Find where the given text appears and provide that cell's center as [x, y] coordinate. 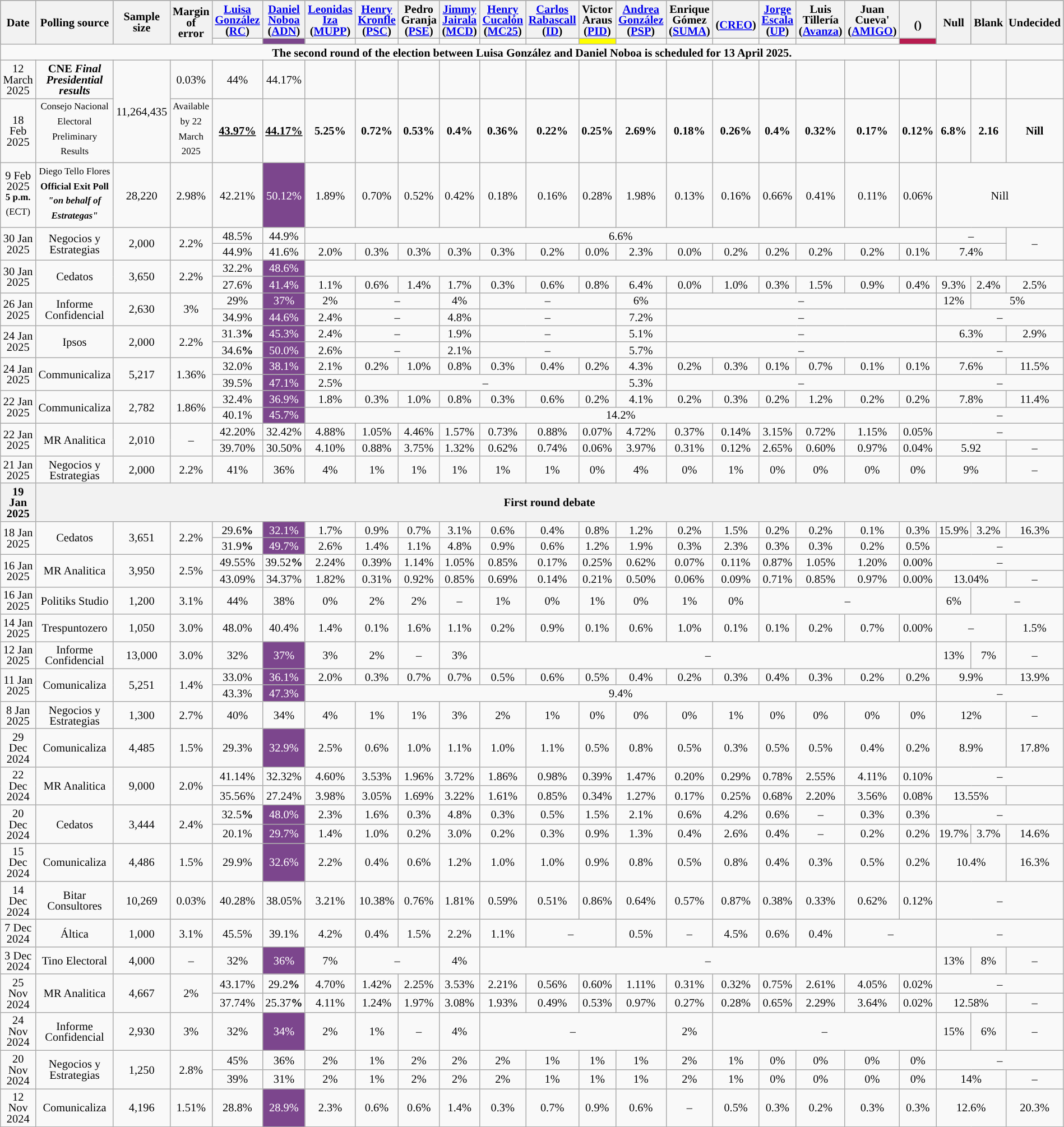
1.24% [377, 1003]
The second round of the election between Luisa González and Daniel Noboa is scheduled for 13 April 2025. [532, 52]
30.50% [284, 447]
0.42% [460, 195]
5% [1017, 300]
41.6% [284, 251]
14.2% [621, 415]
3,444 [141, 824]
0.86% [597, 900]
0.29% [736, 776]
2,630 [141, 309]
1.96% [419, 776]
32.9% [284, 748]
2.25% [419, 984]
1.3% [641, 833]
29.2% [284, 984]
3.56% [872, 795]
Henry Cucalón(MC25) [503, 19]
9,000 [141, 786]
2.7% [191, 715]
10.4% [971, 862]
29% [237, 300]
38.1% [284, 365]
9.9% [971, 677]
20 Dec 2024 [18, 824]
29.9% [237, 862]
0.13% [690, 195]
41.4% [284, 285]
0.76% [419, 900]
Undecided [1035, 22]
45.3% [284, 333]
Null [954, 22]
7 Dec 2024 [18, 933]
Carlos Rabascall(ID) [553, 19]
31% [284, 1079]
3.2% [988, 529]
3,650 [141, 276]
1.61% [503, 795]
0.09% [736, 578]
1.97% [419, 1003]
50.0% [284, 350]
0.57% [690, 900]
0.26% [736, 130]
0.75% [778, 984]
Áltica [75, 933]
3.97% [641, 447]
2.21% [503, 984]
28,220 [141, 195]
0.68% [778, 795]
26 Jan 2025 [18, 309]
1.51% [191, 1107]
11.4% [1035, 399]
14% [971, 1079]
48.5% [237, 235]
11.5% [1035, 365]
38% [284, 601]
4,485 [141, 748]
27.6% [237, 285]
12 March 2025 [18, 79]
3.7% [988, 833]
17.8% [1035, 748]
1.89% [330, 195]
4.10% [330, 447]
4.72% [641, 432]
Jorge Escala(UP) [778, 19]
20 Nov 2024 [18, 1069]
0.73% [503, 432]
28.8% [237, 1107]
4.46% [419, 432]
Date [18, 22]
19 Jan 2025 [18, 502]
(CREO) [736, 19]
4.1% [641, 399]
40.1% [237, 415]
3.64% [872, 1003]
0.66% [778, 195]
Polling source [75, 22]
0.50% [641, 578]
11,264,435 [141, 111]
47.3% [284, 693]
40.4% [284, 628]
2.9% [1035, 333]
9 Feb 2025 5 p.m. (ECT) [18, 195]
4.05% [872, 984]
1.15% [872, 432]
12.58% [971, 1003]
29.6% [237, 529]
4.70% [330, 984]
0.71% [778, 578]
40% [237, 715]
3,651 [141, 537]
18 Feb 2025 [18, 130]
32.0% [237, 365]
0.22% [553, 130]
20.3% [1035, 1107]
2.8% [191, 1069]
0.04% [918, 447]
2,782 [141, 407]
39.52% [284, 562]
Available by 22 March 2025 [191, 130]
Trespuntozero [75, 628]
45.7% [284, 415]
2.65% [778, 447]
1.32% [460, 447]
2.24% [330, 562]
25.37% [284, 1003]
3.22% [460, 795]
12 Nov 2024 [18, 1107]
3.15% [778, 432]
14 Dec 2024 [18, 900]
43.17% [237, 984]
6.8% [954, 130]
0.74% [553, 447]
18 Jan 2025 [18, 537]
5,217 [141, 374]
37.74% [237, 1003]
3,950 [141, 570]
22 Dec 2024 [18, 786]
4,000 [141, 961]
29.3% [237, 748]
6.4% [641, 285]
41% [237, 470]
1.69% [419, 795]
6.6% [621, 235]
9.3% [954, 285]
14 Jan 2025 [18, 628]
36.9% [284, 399]
34.9% [237, 317]
4,196 [141, 1107]
0.92% [419, 578]
12.6% [971, 1107]
27.24% [284, 795]
0.34% [597, 795]
31.3% [237, 333]
Pedro Granja(PSE) [419, 19]
0.05% [918, 432]
0.20% [690, 776]
0.21% [597, 578]
0.69% [503, 578]
32.5% [237, 814]
1.98% [641, 195]
45% [237, 1060]
1.93% [503, 1003]
2.20% [821, 795]
42.21% [237, 195]
6.3% [971, 333]
Consejo Nacional Electoral Preliminary Results [75, 130]
0.78% [778, 776]
3.05% [377, 795]
41.14% [237, 776]
50.12% [284, 195]
9% [971, 470]
14.6% [1035, 833]
1.57% [460, 432]
3.21% [330, 900]
0.65% [778, 1003]
2.98% [191, 195]
Tino Electoral [75, 961]
24 Nov 2024 [18, 1031]
2,930 [141, 1031]
5.3% [641, 382]
10,269 [141, 900]
15.9% [954, 529]
38.05% [284, 900]
1.20% [872, 562]
0.49% [553, 1003]
5.92 [971, 447]
0.41% [821, 195]
4.60% [330, 776]
11 Jan 2025 [18, 685]
39% [237, 1079]
0.37% [690, 432]
8.9% [971, 748]
5,251 [141, 685]
3.08% [460, 1003]
0.52% [419, 195]
Luis Tillería(Avanza) [821, 19]
34.37% [284, 578]
3.75% [419, 447]
2.55% [821, 776]
Daniel Noboa(ADN) [284, 19]
0.33% [821, 900]
CNE Final Presidential results [75, 79]
39.70% [237, 447]
4.3% [641, 365]
Andrea González(PSP) [641, 19]
0.59% [503, 900]
5.25% [330, 130]
33.0% [237, 677]
1.8% [330, 399]
32.2% [237, 268]
0.08% [918, 795]
2.69% [641, 130]
39.5% [237, 382]
1,200 [141, 601]
19.7% [954, 833]
0.38% [778, 900]
1,250 [141, 1069]
2,010 [141, 439]
36.1% [284, 677]
25 Nov 2024 [18, 993]
Leonidas Iza(MUPP) [330, 19]
Henry Kronfle(PSC) [377, 19]
1.82% [330, 578]
34.6% [237, 350]
7.8% [971, 399]
32.6% [284, 862]
Jimmy Jairala(MCD) [460, 19]
43.97% [237, 130]
2.16 [988, 130]
7.2% [641, 317]
29 Dec 2024 [18, 748]
() [918, 19]
43.3% [237, 693]
40.28% [237, 900]
29.7% [284, 833]
4,667 [141, 993]
First round debate [549, 502]
21 Jan 2025 [18, 470]
0.56% [553, 984]
0.70% [377, 195]
32.4% [237, 399]
1.47% [641, 776]
5.7% [641, 350]
5.1% [641, 333]
4.88% [330, 432]
15% [954, 1031]
12 Jan 2025 [18, 655]
Victor Araus(PID) [597, 19]
7.6% [971, 365]
Ipsos [75, 341]
9.4% [621, 693]
4.5% [736, 933]
0.51% [553, 900]
Blank [988, 22]
1,000 [141, 933]
1,300 [141, 715]
32.1% [284, 529]
0.64% [641, 900]
10.38% [377, 900]
0.36% [503, 130]
3.98% [330, 795]
3 Dec 2024 [18, 961]
2.29% [821, 1003]
31.9% [237, 546]
Marginof error [191, 22]
32.42% [284, 432]
35.56% [237, 795]
32.32% [284, 776]
13.04% [971, 578]
Juan Cueva'(AMIGO) [872, 19]
45.5% [237, 933]
8% [988, 961]
44.6% [284, 317]
13.9% [1035, 677]
15 Dec 2024 [18, 862]
1.36% [191, 374]
1.27% [641, 795]
Sample size [141, 22]
7.4% [971, 251]
Bitar Consultores [75, 900]
49.55% [237, 562]
39.1% [284, 933]
Luisa González(RC) [237, 19]
1.14% [419, 562]
47.1% [284, 382]
13,000 [141, 655]
48.6% [284, 268]
Diego Tello Flores Official Exit Poll "on behalf of Estrategas" [75, 195]
8 Jan 2025 [18, 715]
42.20% [237, 432]
Politiks Studio [75, 601]
3.72% [460, 776]
0.27% [690, 1003]
1,050 [141, 628]
2.61% [821, 984]
13.55% [971, 795]
49.7% [284, 546]
1.11% [641, 984]
43.09% [237, 578]
1.81% [460, 900]
0.10% [918, 776]
20.1% [237, 833]
Enrique Gómez(SUMA) [690, 19]
4,486 [141, 862]
28.9% [284, 1107]
1.42% [377, 984]
0.98% [553, 776]
